Return the (x, y) coordinate for the center point of the cell that contains the specified text.  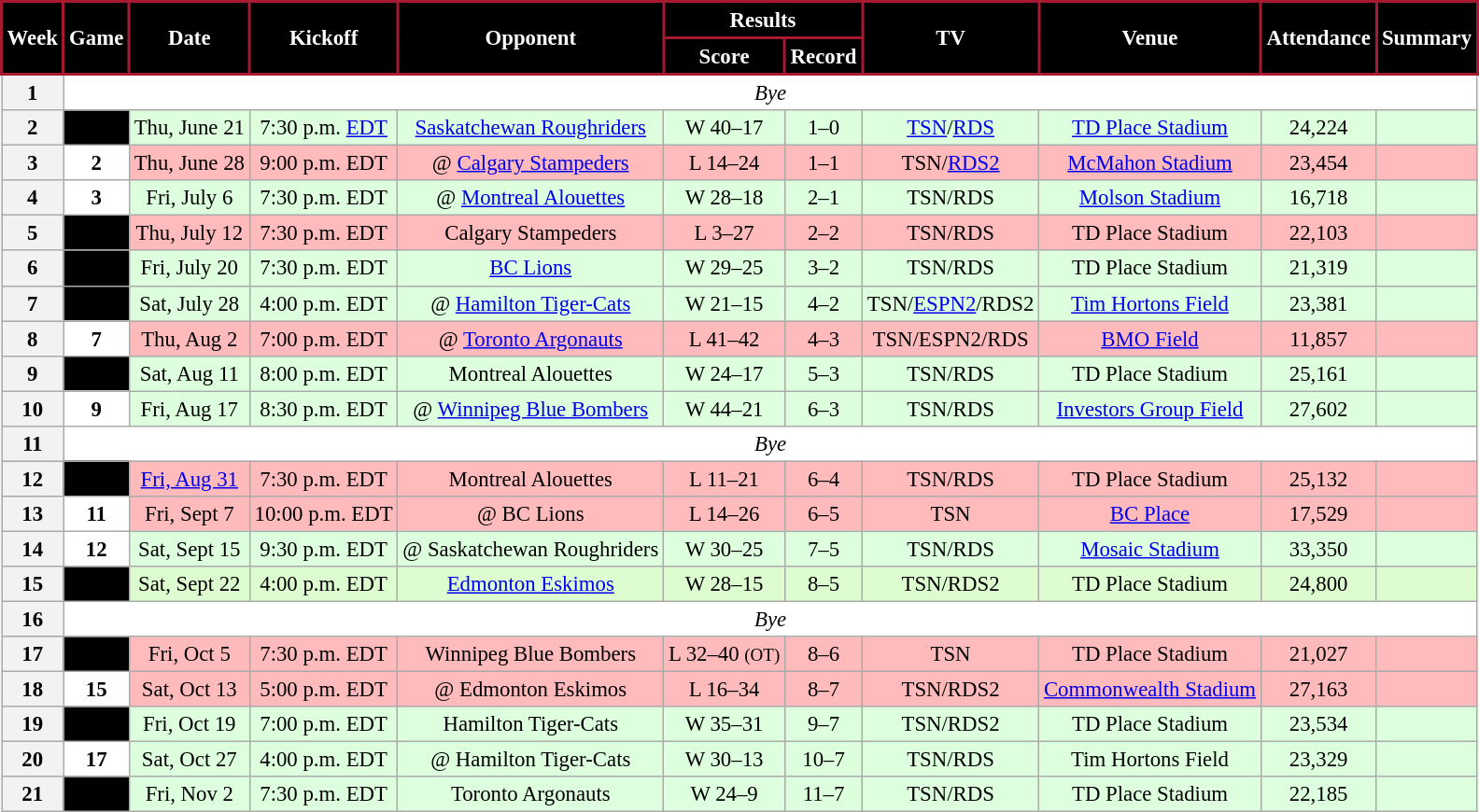
Opponent (530, 38)
L 14–26 (725, 514)
Fri, Oct 19 (189, 724)
BC Lions (530, 269)
Fri, July 20 (189, 269)
L 41–42 (725, 339)
5:00 p.m. EDT (323, 690)
W 29–25 (725, 269)
BMO Field (1150, 339)
27,602 (1318, 409)
@ Saskatchewan Roughriders (530, 549)
L 14–24 (725, 163)
Sat, Aug 11 (189, 373)
2–1 (824, 198)
Commonwealth Stadium (1150, 690)
@ Winnipeg Blue Bombers (530, 409)
W 44–21 (725, 409)
Venue (1150, 38)
Toronto Argonauts (530, 794)
22,103 (1318, 233)
Week (34, 38)
W 30–25 (725, 549)
Mosaic Stadium (1150, 549)
BC Place (1150, 514)
23,534 (1318, 724)
Sat, Oct 13 (189, 690)
11,857 (1318, 339)
W 30–13 (725, 760)
1–1 (824, 163)
@ BC Lions (530, 514)
L 32–40 (OT) (725, 654)
8:00 p.m. EDT (323, 373)
Thu, Aug 2 (189, 339)
8–6 (824, 654)
Edmonton Eskimos (530, 584)
Fri, Oct 5 (189, 654)
Results (764, 21)
24,224 (1318, 128)
TSN/ESPN2/RDS2 (951, 303)
W 28–18 (725, 198)
Score (725, 56)
TV (951, 38)
8:30 p.m. EDT (323, 409)
23,329 (1318, 760)
W 24–17 (725, 373)
8–5 (824, 584)
Saskatchewan Roughriders (530, 128)
Thu, June 21 (189, 128)
17,529 (1318, 514)
W 40–17 (725, 128)
@ Calgary Stampeders (530, 163)
W 28–15 (725, 584)
21 (34, 794)
11–7 (824, 794)
W 35–31 (725, 724)
27,163 (1318, 690)
L 11–21 (725, 479)
Summary (1427, 38)
Date (189, 38)
Sat, Sept 15 (189, 549)
9:30 p.m. EDT (323, 549)
Fri, Aug 31 (189, 479)
3–2 (824, 269)
@ Edmonton Eskimos (530, 690)
9:00 p.m. EDT (323, 163)
25,132 (1318, 479)
6–3 (824, 409)
Hamilton Tiger-Cats (530, 724)
4–3 (824, 339)
Calgary Stampeders (530, 233)
@ Montreal Alouettes (530, 198)
Fri, July 6 (189, 198)
20 (34, 760)
Attendance (1318, 38)
23,454 (1318, 163)
Fri, Nov 2 (189, 794)
Kickoff (323, 38)
4–2 (824, 303)
7–5 (824, 549)
6–5 (824, 514)
Sat, Oct 27 (189, 760)
21,027 (1318, 654)
W 21–15 (725, 303)
Fri, Aug 17 (189, 409)
@ Toronto Argonauts (530, 339)
L 16–34 (725, 690)
19 (34, 724)
10–7 (824, 760)
Investors Group Field (1150, 409)
22,185 (1318, 794)
McMahon Stadium (1150, 163)
Sat, Sept 22 (189, 584)
24,800 (1318, 584)
L 3–27 (725, 233)
10:00 p.m. EDT (323, 514)
2–2 (824, 233)
33,350 (1318, 549)
5–3 (824, 373)
21,319 (1318, 269)
TSN/ESPN2/RDS (951, 339)
Winnipeg Blue Bombers (530, 654)
16,718 (1318, 198)
9–7 (824, 724)
1–0 (824, 128)
Fri, Sept 7 (189, 514)
23,381 (1318, 303)
Thu, July 12 (189, 233)
6–4 (824, 479)
W 24–9 (725, 794)
Molson Stadium (1150, 198)
8–7 (824, 690)
25,161 (1318, 373)
Record (824, 56)
Thu, June 28 (189, 163)
Game (96, 38)
Sat, July 28 (189, 303)
